Return the [x, y] coordinate for the center point of the cell that contains the specified text.  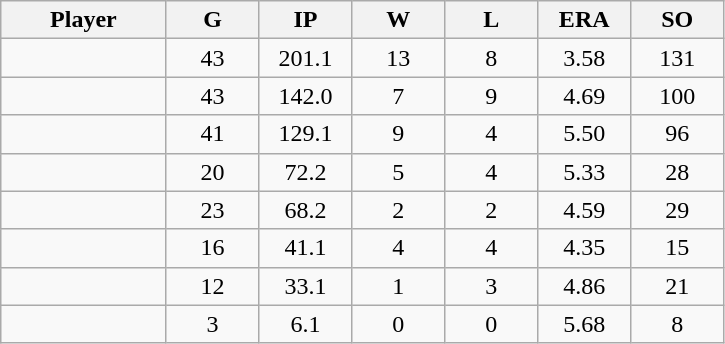
5.33 [584, 172]
4.86 [584, 286]
W [398, 20]
1 [398, 286]
15 [678, 248]
23 [212, 210]
7 [398, 96]
ERA [584, 20]
33.1 [306, 286]
72.2 [306, 172]
12 [212, 286]
28 [678, 172]
41.1 [306, 248]
142.0 [306, 96]
Player [84, 20]
29 [678, 210]
4.35 [584, 248]
41 [212, 134]
16 [212, 248]
3.58 [584, 58]
21 [678, 286]
5 [398, 172]
68.2 [306, 210]
5.50 [584, 134]
129.1 [306, 134]
131 [678, 58]
4.69 [584, 96]
100 [678, 96]
5.68 [584, 324]
6.1 [306, 324]
201.1 [306, 58]
4.59 [584, 210]
20 [212, 172]
96 [678, 134]
13 [398, 58]
G [212, 20]
L [492, 20]
SO [678, 20]
IP [306, 20]
